Find where the given text appears and provide that cell's center as [x, y] coordinate. 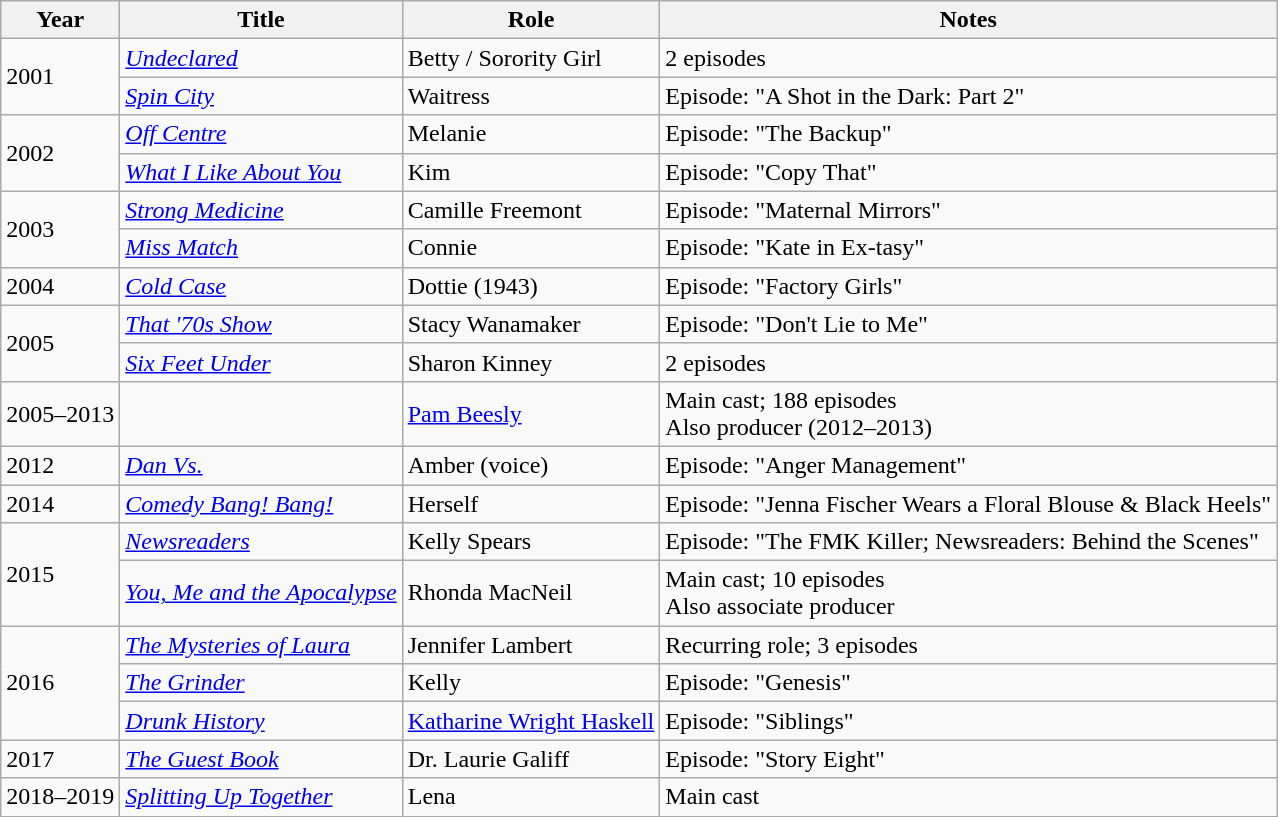
Stacy Wanamaker [531, 324]
Main cast; 10 episodesAlso associate producer [968, 594]
Notes [968, 20]
Miss Match [261, 248]
2012 [60, 465]
Episode: "Kate in Ex-tasy" [968, 248]
Six Feet Under [261, 362]
Episode: "Don't Lie to Me" [968, 324]
Sharon Kinney [531, 362]
Spin City [261, 96]
2015 [60, 574]
Episode: "Jenna Fischer Wears a Floral Blouse & Black Heels" [968, 503]
Dottie (1943) [531, 286]
Kelly [531, 683]
Splitting Up Together [261, 797]
Kelly Spears [531, 542]
Strong Medicine [261, 210]
Episode: "Copy That" [968, 172]
Undeclared [261, 58]
Connie [531, 248]
Newsreaders [261, 542]
Episode: "The FMK Killer; Newsreaders: Behind the Scenes" [968, 542]
Melanie [531, 134]
Role [531, 20]
Pam Beesly [531, 414]
Dan Vs. [261, 465]
Waitress [531, 96]
Main cast [968, 797]
Episode: "The Backup" [968, 134]
That '70s Show [261, 324]
Title [261, 20]
Kim [531, 172]
2005–2013 [60, 414]
Jennifer Lambert [531, 645]
The Guest Book [261, 759]
The Mysteries of Laura [261, 645]
Episode: "Genesis" [968, 683]
Cold Case [261, 286]
Year [60, 20]
Herself [531, 503]
Rhonda MacNeil [531, 594]
Episode: "Anger Management" [968, 465]
Main cast; 188 episodesAlso producer (2012–2013) [968, 414]
Recurring role; 3 episodes [968, 645]
2003 [60, 229]
What I Like About You [261, 172]
2005 [60, 343]
2004 [60, 286]
Dr. Laurie Galiff [531, 759]
Drunk History [261, 721]
2017 [60, 759]
You, Me and the Apocalypse [261, 594]
2016 [60, 683]
2018–2019 [60, 797]
Amber (voice) [531, 465]
Episode: "Siblings" [968, 721]
2014 [60, 503]
Comedy Bang! Bang! [261, 503]
Episode: "Factory Girls" [968, 286]
2001 [60, 77]
Episode: "Story Eight" [968, 759]
2002 [60, 153]
Betty / Sorority Girl [531, 58]
The Grinder [261, 683]
Off Centre [261, 134]
Episode: "A Shot in the Dark: Part 2" [968, 96]
Episode: "Maternal Mirrors" [968, 210]
Camille Freemont [531, 210]
Katharine Wright Haskell [531, 721]
Lena [531, 797]
